Output the (x, y) coordinate of the center of the cell containing the given text.  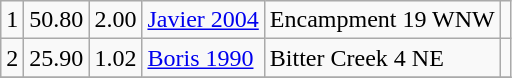
1.02 (116, 58)
Javier 2004 (203, 20)
Encampment 19 WNW (382, 20)
50.80 (56, 20)
2 (12, 58)
Boris 1990 (203, 58)
2.00 (116, 20)
1 (12, 20)
Bitter Creek 4 NE (382, 58)
25.90 (56, 58)
